From the cell containing the given text, extract its center point as (X, Y) coordinate. 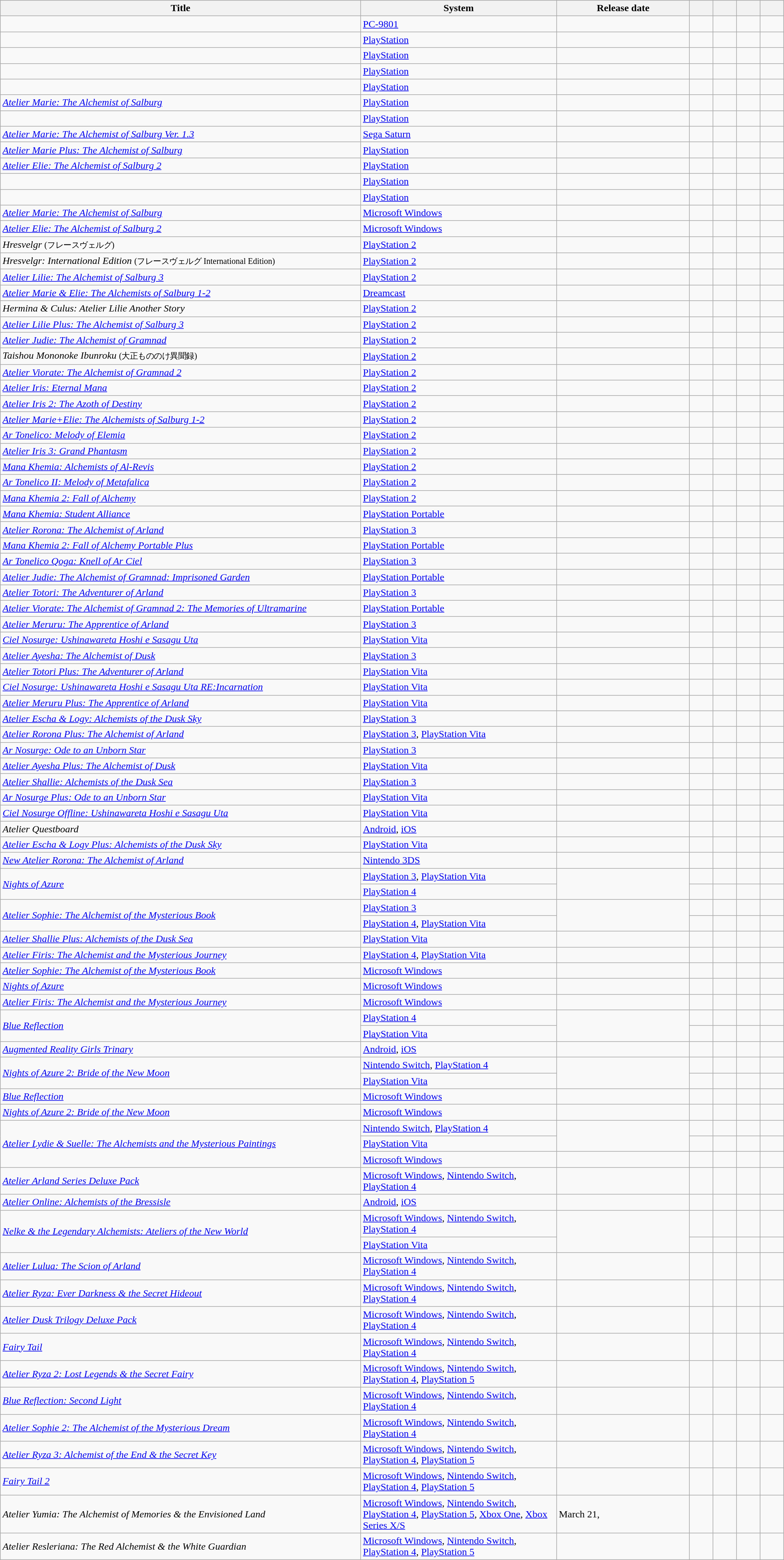
Atelier Resleriana: The Red Alchemist & the White Guardian (181, 1546)
Mana Khemia: Alchemists of Al-Revis (181, 467)
Atelier Marie Plus: The Alchemist of Salburg (181, 150)
Blue Reflection: Second Light (181, 1401)
Ciel Nosurge: Ushinawareta Hoshi e Sasagu Uta RE:Incarnation (181, 687)
Atelier Arland Series Deluxe Pack (181, 1181)
Nelke & the Legendary Alchemists: Ateliers of the New World (181, 1231)
Atelier Escha & Logy Plus: Alchemists of the Dusk Sky (181, 845)
Atelier Meruru: The Apprentice of Arland (181, 624)
Atelier Shallie Plus: Alchemists of the Dusk Sea (181, 939)
Atelier Online: Alchemists of the Bressisle (181, 1202)
Nintendo 3DS (459, 860)
Atelier Yumia: The Alchemist of Memories & the Envisioned Land (181, 1514)
Atelier Escha & Logy: Alchemists of the Dusk Sky (181, 719)
Augmented Reality Girls Trinary (181, 1049)
Atelier Dusk Trilogy Deluxe Pack (181, 1320)
Atelier Lulua: The Scion of Arland (181, 1266)
Hresvelgr: International Edition (フレースヴェルグ International Edition) (181, 261)
New Atelier Rorona: The Alchemist of Arland (181, 860)
Atelier Lydie & Suelle: The Alchemists and the Mysterious Paintings (181, 1144)
Taishou Mononoke Ibunroku (大正もののけ異聞録) (181, 356)
Sega Saturn (459, 134)
Atelier Ryza: Ever Darkness & the Secret Hideout (181, 1293)
Microsoft Windows, Nintendo Switch, PlayStation 4, PlayStation 5, Xbox One, Xbox Series X/S (459, 1514)
Atelier Ayesha Plus: The Alchemist of Dusk (181, 766)
PC-9801 (459, 24)
Atelier Marie+Elie: The Alchemists of Salburg 1-2 (181, 419)
Atelier Rorona: The Alchemist of Arland (181, 530)
Title (181, 8)
Atelier Iris 3: Grand Phantasm (181, 451)
Release date (623, 8)
Atelier Questboard (181, 829)
Atelier Meruru Plus: The Apprentice of Arland (181, 703)
Atelier Ryza 3: Alchemist of the End & the Secret Key (181, 1455)
Dreamcast (459, 293)
Ar Nosurge: Ode to an Unborn Star (181, 750)
Ciel Nosurge: Ushinawareta Hoshi e Sasagu Uta (181, 640)
Hermina & Culus: Atelier Lilie Another Story (181, 309)
Atelier Sophie 2: The Alchemist of the Mysterious Dream (181, 1427)
Mana Khemia 2: Fall of Alchemy (181, 498)
Atelier Judie: The Alchemist of Gramnad: Imprisoned Garden (181, 577)
Atelier Marie & Elie: The Alchemists of Salburg 1-2 (181, 293)
March 21, (623, 1514)
Atelier Judie: The Alchemist of Gramnad (181, 340)
Ar Tonelico II: Melody of Metafalica (181, 482)
Mana Khemia 2: Fall of Alchemy Portable Plus (181, 545)
Mana Khemia: Student Alliance (181, 514)
Atelier Viorate: The Alchemist of Gramnad 2 (181, 372)
System (459, 8)
Atelier Totori: The Adventurer of Arland (181, 593)
Atelier Lilie Plus: The Alchemist of Salburg 3 (181, 324)
Ar Tonelico: Melody of Elemia (181, 435)
Atelier Ryza 2: Lost Legends & the Secret Fairy (181, 1373)
Hresvelgr (フレースヴェルグ) (181, 245)
Atelier Totori Plus: The Adventurer of Arland (181, 671)
Atelier Shallie: Alchemists of the Dusk Sea (181, 781)
Fairy Tail 2 (181, 1482)
Atelier Ayesha: The Alchemist of Dusk (181, 656)
Ar Tonelico Qoga: Knell of Ar Ciel (181, 561)
Atelier Marie: The Alchemist of Salburg Ver. 1.3 (181, 134)
Atelier Rorona Plus: The Alchemist of Arland (181, 734)
Atelier Lilie: The Alchemist of Salburg 3 (181, 277)
Atelier Viorate: The Alchemist of Gramnad 2: The Memories of Ultramarine (181, 609)
Ciel Nosurge Offline: Ushinawareta Hoshi e Sasagu Uta (181, 813)
Atelier Iris: Eternal Mana (181, 388)
Atelier Iris 2: The Azoth of Destiny (181, 404)
Fairy Tail (181, 1347)
Ar Nosurge Plus: Ode to an Unborn Star (181, 797)
